Search for the cell housing the specified text and yield its [X, Y] center coordinate. 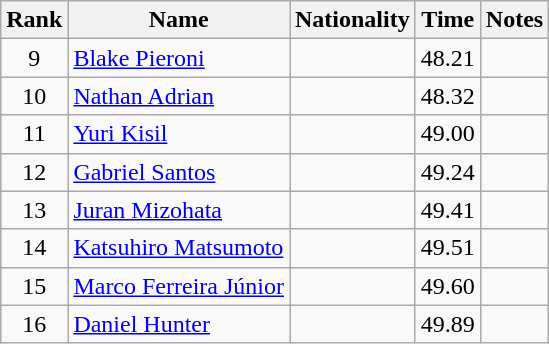
9 [34, 58]
12 [34, 172]
Gabriel Santos [179, 172]
Katsuhiro Matsumoto [179, 248]
49.41 [448, 210]
Nationality [353, 20]
14 [34, 248]
Marco Ferreira Júnior [179, 286]
16 [34, 324]
49.51 [448, 248]
11 [34, 134]
Rank [34, 20]
48.21 [448, 58]
Name [179, 20]
49.00 [448, 134]
Blake Pieroni [179, 58]
49.89 [448, 324]
Notes [514, 20]
Yuri Kisil [179, 134]
Nathan Adrian [179, 96]
10 [34, 96]
Time [448, 20]
48.32 [448, 96]
15 [34, 286]
Daniel Hunter [179, 324]
49.24 [448, 172]
49.60 [448, 286]
Juran Mizohata [179, 210]
13 [34, 210]
